Determine the (X, Y) coordinate at the center of the cell enclosing the given text.  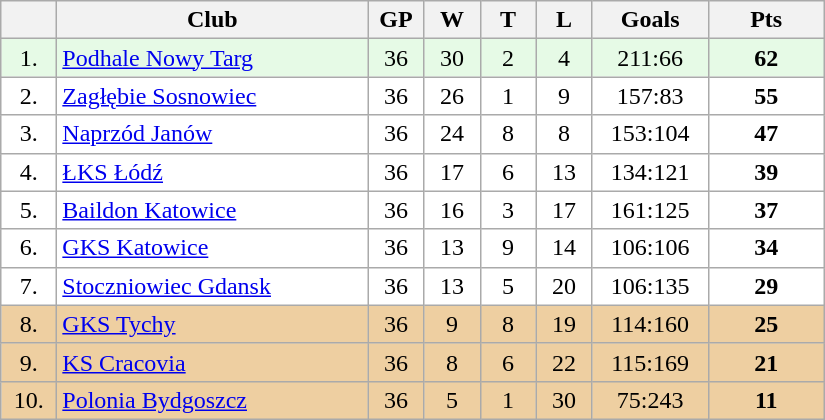
10. (29, 400)
Stoczniowiec Gdansk (212, 286)
L (564, 20)
2 (508, 58)
GKS Katowice (212, 248)
106:135 (650, 286)
115:169 (650, 362)
161:125 (650, 210)
Zagłębie Sosnowiec (212, 96)
GKS Tychy (212, 324)
114:160 (650, 324)
153:104 (650, 134)
7. (29, 286)
GP (396, 20)
19 (564, 324)
Polonia Bydgoszcz (212, 400)
37 (766, 210)
39 (766, 172)
14 (564, 248)
106:106 (650, 248)
21 (766, 362)
6. (29, 248)
62 (766, 58)
24 (452, 134)
34 (766, 248)
55 (766, 96)
29 (766, 286)
9. (29, 362)
Club (212, 20)
5. (29, 210)
4 (564, 58)
1. (29, 58)
4. (29, 172)
KS Cracovia (212, 362)
3 (508, 210)
Goals (650, 20)
T (508, 20)
157:83 (650, 96)
Podhale Nowy Targ (212, 58)
16 (452, 210)
25 (766, 324)
2. (29, 96)
26 (452, 96)
ŁKS Łódź (212, 172)
211:66 (650, 58)
47 (766, 134)
22 (564, 362)
Baildon Katowice (212, 210)
11 (766, 400)
Naprzód Janów (212, 134)
8. (29, 324)
Pts (766, 20)
W (452, 20)
134:121 (650, 172)
3. (29, 134)
20 (564, 286)
75:243 (650, 400)
